Provide the (x, y) coordinate of the cell's center where the given text is located.  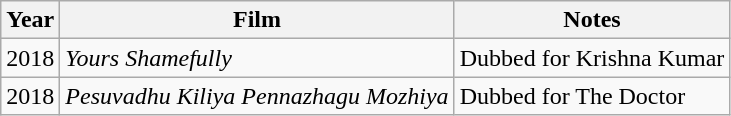
Yours Shamefully (257, 58)
Dubbed for Krishna Kumar (592, 58)
Notes (592, 20)
Dubbed for The Doctor (592, 96)
Pesuvadhu Kiliya Pennazhagu Mozhiya (257, 96)
Film (257, 20)
Year (30, 20)
